Capture the cell that displays the provided text and extract its (X, Y) central coordinate. 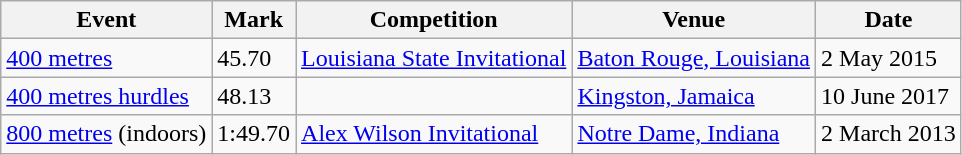
48.13 (254, 96)
Louisiana State Invitational (434, 58)
45.70 (254, 58)
1:49.70 (254, 134)
Venue (694, 20)
Competition (434, 20)
2 March 2013 (889, 134)
400 metres hurdles (106, 96)
Alex Wilson Invitational (434, 134)
Notre Dame, Indiana (694, 134)
Kingston, Jamaica (694, 96)
Baton Rouge, Louisiana (694, 58)
2 May 2015 (889, 58)
Event (106, 20)
800 metres (indoors) (106, 134)
Mark (254, 20)
Date (889, 20)
400 metres (106, 58)
10 June 2017 (889, 96)
